Locate the cell with the specified text and output its (x, y) center coordinate. 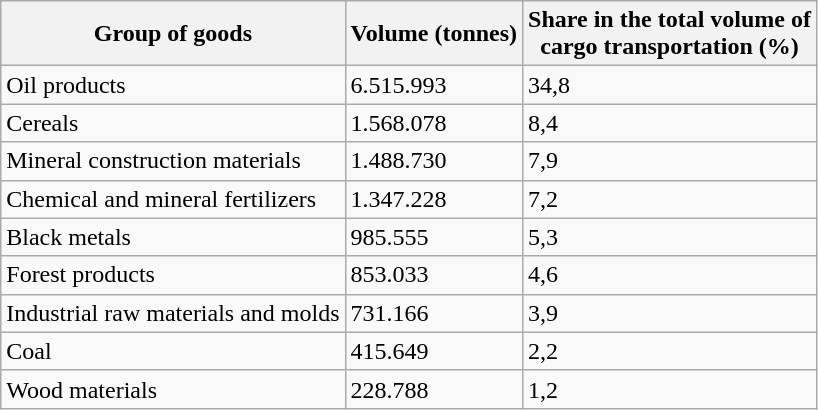
34,8 (670, 85)
1.488.730 (434, 161)
1,2 (670, 389)
Oil products (173, 85)
6.515.993 (434, 85)
Black metals (173, 237)
Cereals (173, 123)
Wood materials (173, 389)
8,4 (670, 123)
228.788 (434, 389)
4,6 (670, 275)
985.555 (434, 237)
415.649 (434, 351)
3,9 (670, 313)
7,2 (670, 199)
Mineral construction materials (173, 161)
2,2 (670, 351)
Share in the total volume of cargo transportation (%) (670, 34)
Coal (173, 351)
7,9 (670, 161)
731.166 (434, 313)
Chemical and mineral fertilizers (173, 199)
Group of goods (173, 34)
1.568.078 (434, 123)
5,3 (670, 237)
1.347.228 (434, 199)
Volume (tonnes) (434, 34)
Forest products (173, 275)
853.033 (434, 275)
Industrial raw materials and molds (173, 313)
